Identify which cell holds the provided text, then report its [X, Y] central coordinate. 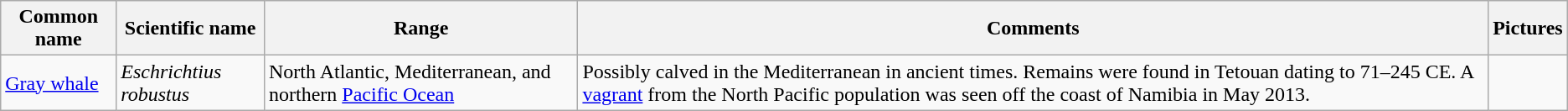
Scientific name [191, 29]
Gray whale [59, 82]
Common name [59, 29]
Pictures [1528, 29]
Eschrichtius robustus [191, 82]
Range [420, 29]
North Atlantic, Mediterranean, and northern Pacific Ocean [420, 82]
Comments [1034, 29]
